From the cell containing the given text, extract its center point as [X, Y] coordinate. 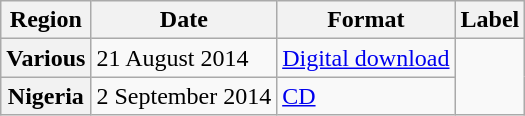
Various [46, 58]
Digital download [366, 58]
CD [366, 96]
2 September 2014 [184, 96]
Label [490, 20]
Date [184, 20]
21 August 2014 [184, 58]
Format [366, 20]
Region [46, 20]
Nigeria [46, 96]
